Extract the (X, Y) coordinate from the center of the cell holding the provided text.  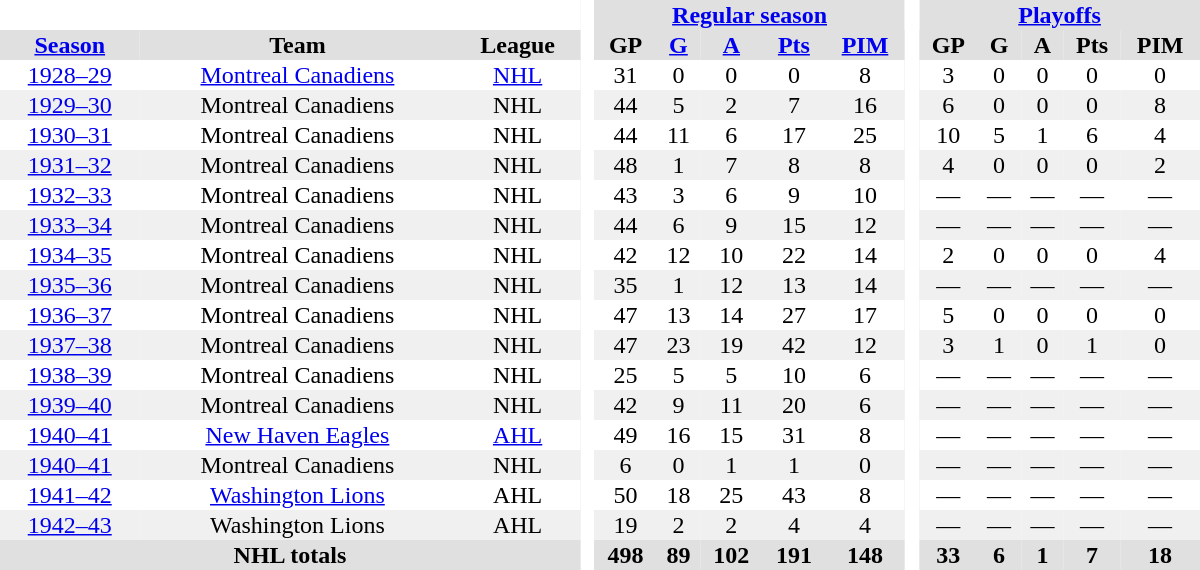
498 (626, 555)
22 (794, 255)
50 (626, 495)
1928–29 (70, 75)
1942–43 (70, 525)
49 (626, 435)
1939–40 (70, 405)
1941–42 (70, 495)
33 (948, 555)
League (518, 45)
20 (794, 405)
35 (626, 285)
NHL totals (290, 555)
1936–37 (70, 315)
New Haven Eagles (298, 435)
Playoffs (1060, 15)
Team (298, 45)
Season (70, 45)
1934–35 (70, 255)
27 (794, 315)
89 (678, 555)
48 (626, 165)
191 (794, 555)
1932–33 (70, 195)
1931–32 (70, 165)
102 (732, 555)
148 (865, 555)
23 (678, 345)
1929–30 (70, 105)
1938–39 (70, 375)
Regular season (750, 15)
1933–34 (70, 225)
1937–38 (70, 345)
1930–31 (70, 135)
1935–36 (70, 285)
